Return the (x, y) coordinate for the center point of the cell that contains the specified text.  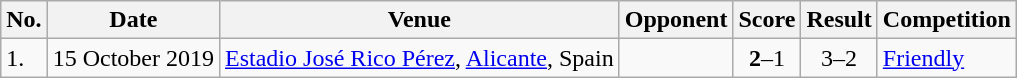
3–2 (839, 58)
1. (24, 58)
Venue (420, 20)
Competition (946, 20)
Friendly (946, 58)
Estadio José Rico Pérez, Alicante, Spain (420, 58)
Opponent (676, 20)
No. (24, 20)
Date (133, 20)
2–1 (767, 58)
Result (839, 20)
15 October 2019 (133, 58)
Score (767, 20)
